Locate the cell with the specified text and output its [x, y] center coordinate. 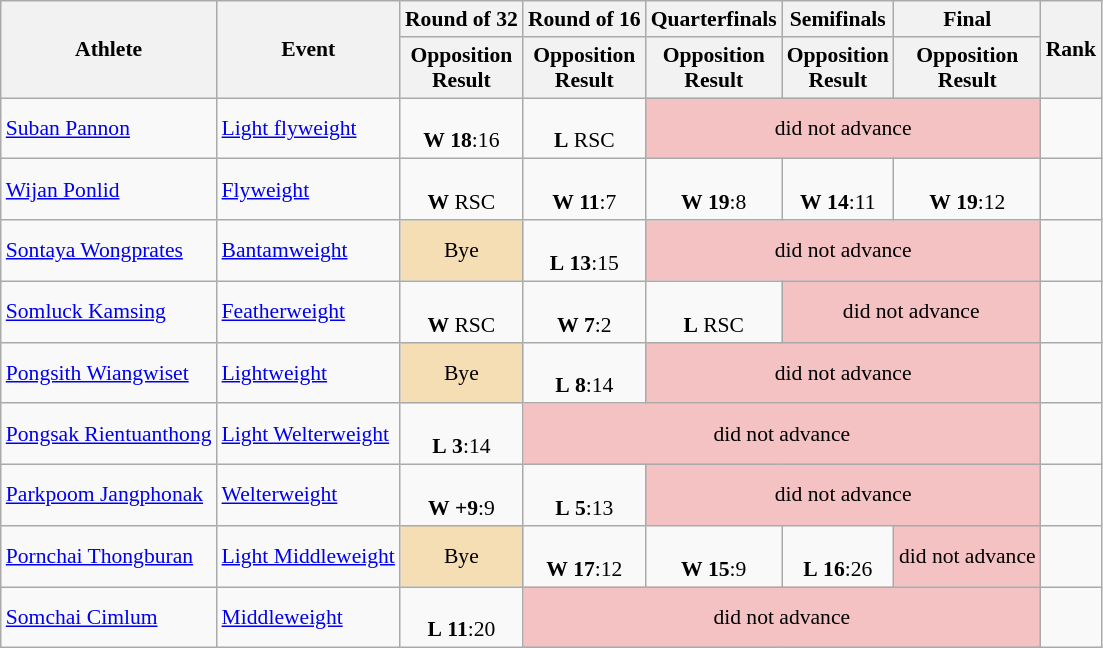
Semifinals [838, 19]
Lightweight [308, 372]
W 17:12 [584, 556]
Bantamweight [308, 250]
Pornchai Thongburan [109, 556]
W 19:8 [714, 190]
W 18:16 [462, 128]
W 11:7 [584, 190]
Quarterfinals [714, 19]
Featherweight [308, 312]
W +9:9 [462, 496]
W 15:9 [714, 556]
Wijan Ponlid [109, 190]
Somluck Kamsing [109, 312]
Rank [1072, 50]
Round of 32 [462, 19]
Event [308, 50]
Athlete [109, 50]
Flyweight [308, 190]
Pongsak Rientuanthong [109, 434]
Welterweight [308, 496]
L 13:15 [584, 250]
L 5:13 [584, 496]
W 7:2 [584, 312]
Pongsith Wiangwiset [109, 372]
L 3:14 [462, 434]
Somchai Cimlum [109, 618]
L 8:14 [584, 372]
Light flyweight [308, 128]
Sontaya Wongprates [109, 250]
Round of 16 [584, 19]
Light Welterweight [308, 434]
Final [968, 19]
Parkpoom Jangphonak [109, 496]
L 16:26 [838, 556]
W 19:12 [968, 190]
Light Middleweight [308, 556]
Suban Pannon [109, 128]
Middleweight [308, 618]
L 11:20 [462, 618]
W 14:11 [838, 190]
